Capture the cell that displays the provided text and extract its (x, y) central coordinate. 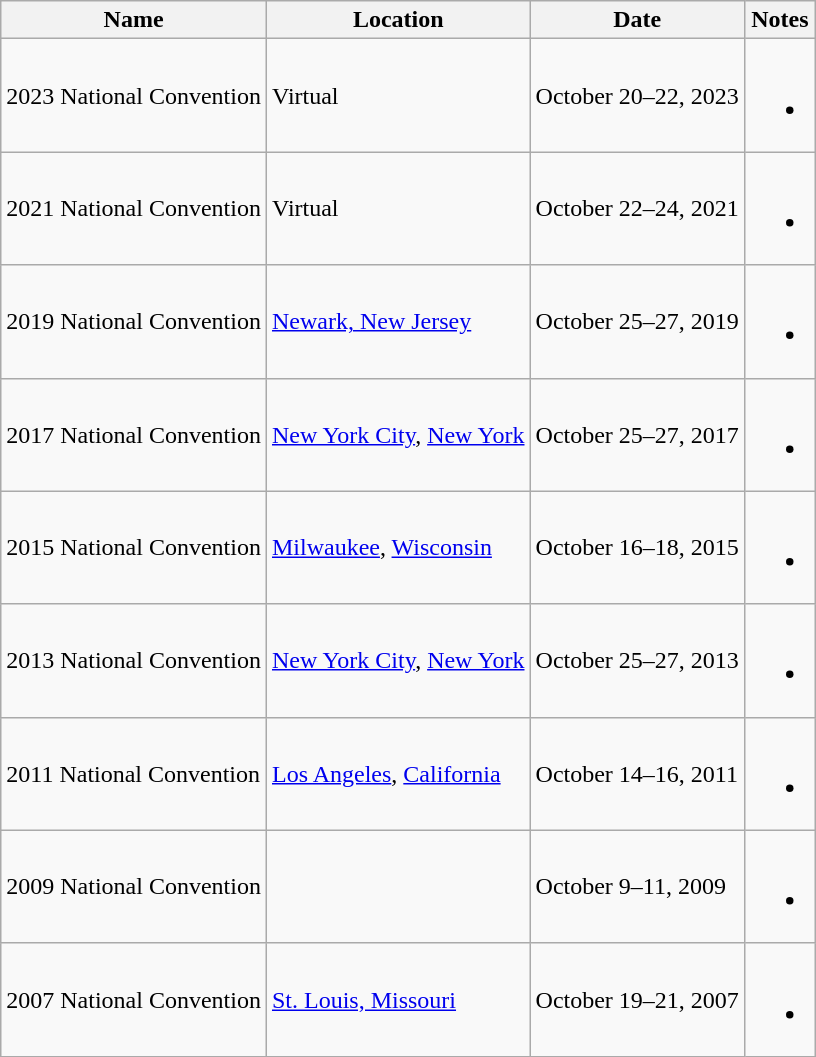
Name (134, 20)
October 16–18, 2015 (637, 548)
October 19–21, 2007 (637, 1000)
2009 National Convention (134, 886)
Location (398, 20)
Date (637, 20)
October 14–16, 2011 (637, 774)
October 25–27, 2019 (637, 322)
Notes (780, 20)
2011 National Convention (134, 774)
2019 National Convention (134, 322)
2023 National Convention (134, 96)
2017 National Convention (134, 434)
Los Angeles, California (398, 774)
2007 National Convention (134, 1000)
October 20–22, 2023 (637, 96)
October 22–24, 2021 (637, 208)
Newark, New Jersey (398, 322)
Milwaukee, Wisconsin (398, 548)
October 25–27, 2017 (637, 434)
October 9–11, 2009 (637, 886)
St. Louis, Missouri (398, 1000)
2013 National Convention (134, 660)
2021 National Convention (134, 208)
October 25–27, 2013 (637, 660)
2015 National Convention (134, 548)
